For the text-containing cell, return its midpoint in [x, y] coordinate format. 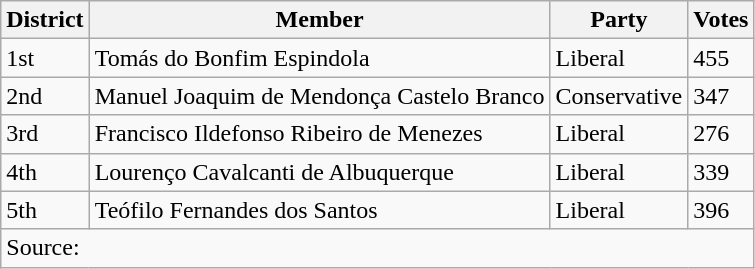
455 [721, 58]
1st [45, 58]
4th [45, 172]
Member [320, 20]
Francisco Ildefonso Ribeiro de Menezes [320, 134]
339 [721, 172]
Conservative [619, 96]
347 [721, 96]
Lourenço Cavalcanti de Albuquerque [320, 172]
District [45, 20]
Votes [721, 20]
5th [45, 210]
276 [721, 134]
Teófilo Fernandes dos Santos [320, 210]
3rd [45, 134]
Source: [378, 248]
Manuel Joaquim de Mendonça Castelo Branco [320, 96]
2nd [45, 96]
Tomás do Bonfim Espindola [320, 58]
396 [721, 210]
Party [619, 20]
